Provide the (x, y) coordinate of the cell's center where the given text is located.  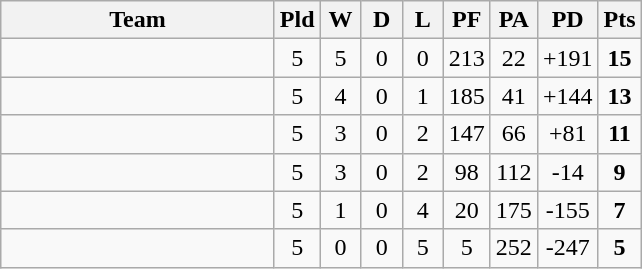
Pld (297, 20)
7 (620, 210)
185 (466, 96)
112 (514, 172)
20 (466, 210)
-14 (568, 172)
PD (568, 20)
11 (620, 134)
Team (138, 20)
15 (620, 58)
W (340, 20)
L (422, 20)
+144 (568, 96)
252 (514, 248)
D (382, 20)
213 (466, 58)
9 (620, 172)
66 (514, 134)
41 (514, 96)
+81 (568, 134)
98 (466, 172)
PA (514, 20)
22 (514, 58)
147 (466, 134)
Pts (620, 20)
13 (620, 96)
+191 (568, 58)
-155 (568, 210)
175 (514, 210)
PF (466, 20)
-247 (568, 248)
